Search for the cell housing the specified text and yield its [x, y] center coordinate. 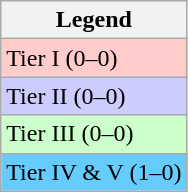
Tier I (0–0) [94, 58]
Tier II (0–0) [94, 96]
Legend [94, 20]
Tier III (0–0) [94, 134]
Tier IV & V (1–0) [94, 172]
